Capture the cell that displays the provided text and extract its (x, y) central coordinate. 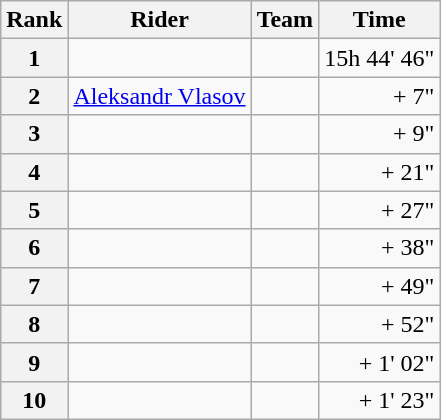
8 (34, 324)
7 (34, 286)
+ 52" (380, 324)
+ 1' 23" (380, 400)
9 (34, 362)
Team (285, 20)
Aleksandr Vlasov (160, 96)
+ 7" (380, 96)
15h 44' 46" (380, 58)
+ 1' 02" (380, 362)
+ 27" (380, 210)
Rider (160, 20)
+ 38" (380, 248)
3 (34, 134)
4 (34, 172)
+ 49" (380, 286)
+ 21" (380, 172)
5 (34, 210)
Time (380, 20)
+ 9" (380, 134)
6 (34, 248)
2 (34, 96)
10 (34, 400)
Rank (34, 20)
1 (34, 58)
